Locate the cell with the specified text and output its (x, y) center coordinate. 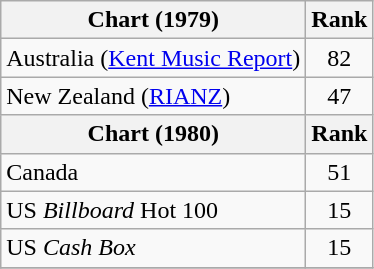
Canada (154, 172)
Australia (Kent Music Report) (154, 58)
Chart (1979) (154, 20)
US Billboard Hot 100 (154, 210)
51 (340, 172)
82 (340, 58)
New Zealand (RIANZ) (154, 96)
US Cash Box (154, 248)
Chart (1980) (154, 134)
47 (340, 96)
